Identify which cell holds the provided text, then report its [X, Y] central coordinate. 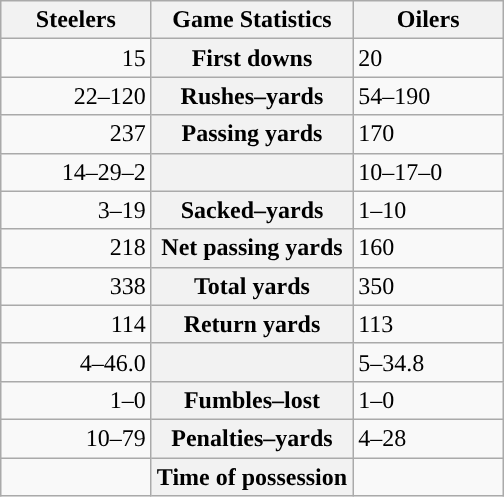
Passing yards [252, 134]
338 [76, 286]
1–10 [428, 210]
Game Statistics [252, 20]
114 [76, 324]
Rushes–yards [252, 96]
Steelers [76, 20]
Fumbles–lost [252, 400]
22–120 [76, 96]
First downs [252, 58]
Return yards [252, 324]
Time of possession [252, 477]
4–28 [428, 438]
3–19 [76, 210]
10–17–0 [428, 172]
5–34.8 [428, 362]
Oilers [428, 20]
Net passing yards [252, 248]
4–46.0 [76, 362]
54–190 [428, 96]
170 [428, 134]
Penalties–yards [252, 438]
218 [76, 248]
350 [428, 286]
14–29–2 [76, 172]
Total yards [252, 286]
20 [428, 58]
Sacked–yards [252, 210]
160 [428, 248]
15 [76, 58]
10–79 [76, 438]
237 [76, 134]
113 [428, 324]
